Detect which cell encompasses the target text, then output its [X, Y] center coordinate. 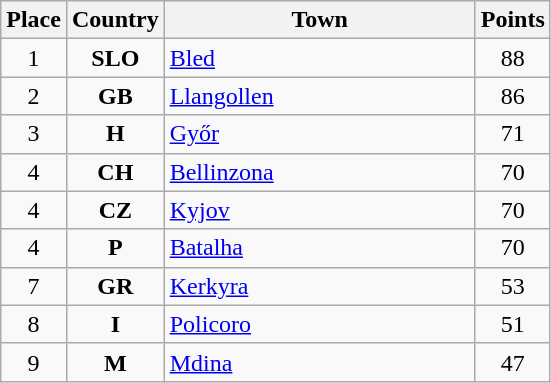
H [115, 134]
GB [115, 96]
51 [512, 324]
7 [34, 286]
Policoro [320, 324]
9 [34, 362]
8 [34, 324]
Bellinzona [320, 172]
Bled [320, 58]
P [115, 248]
71 [512, 134]
Town [320, 20]
1 [34, 58]
Points [512, 20]
53 [512, 286]
86 [512, 96]
GR [115, 286]
2 [34, 96]
I [115, 324]
SLO [115, 58]
Kerkyra [320, 286]
Place [34, 20]
Mdina [320, 362]
Kyjov [320, 210]
Llangollen [320, 96]
CZ [115, 210]
Győr [320, 134]
M [115, 362]
Batalha [320, 248]
Country [115, 20]
88 [512, 58]
3 [34, 134]
47 [512, 362]
CH [115, 172]
